Pinpoint the cell where the given text exists, returning its (X, Y) midpoint coordinate. 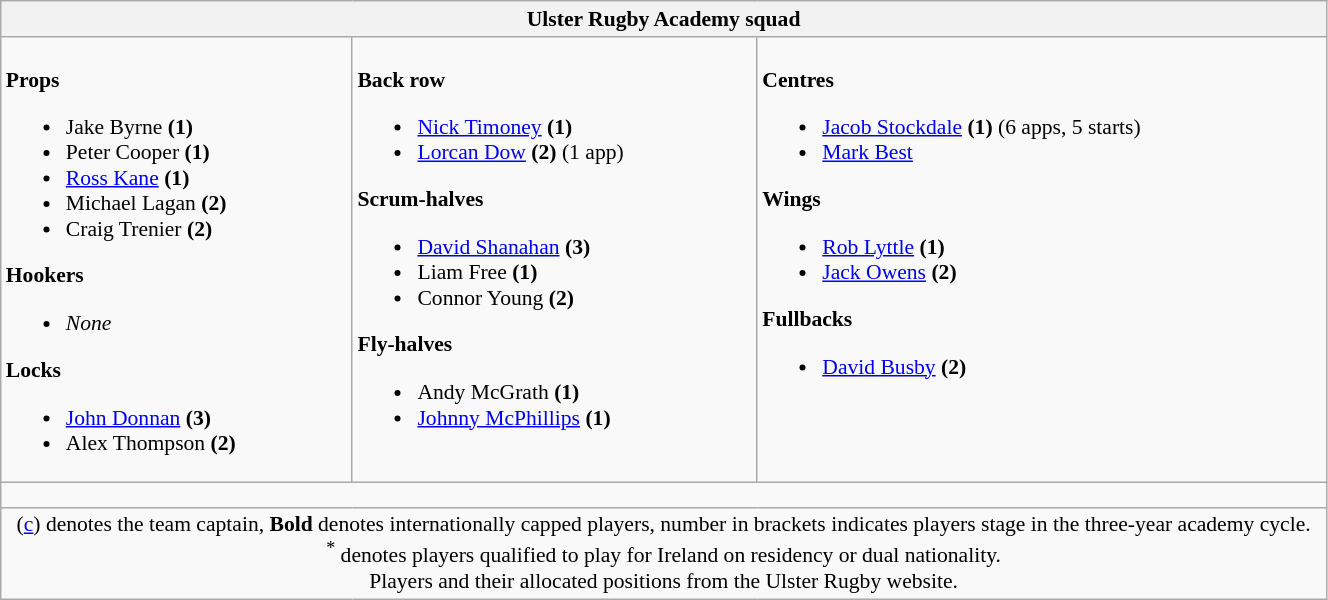
Props Jake Byrne (1) Peter Cooper (1) Ross Kane (1) Michael Lagan (2) Craig Trenier (2)HookersNoneLocks John Donnan (3) Alex Thompson (2) (177, 260)
Centres Jacob Stockdale (1) (6 apps, 5 starts) Mark BestWings Rob Lyttle (1) Jack Owens (2)Fullbacks David Busby (2) (1042, 260)
Ulster Rugby Academy squad (664, 19)
